Capture the cell that displays the provided text and extract its (x, y) central coordinate. 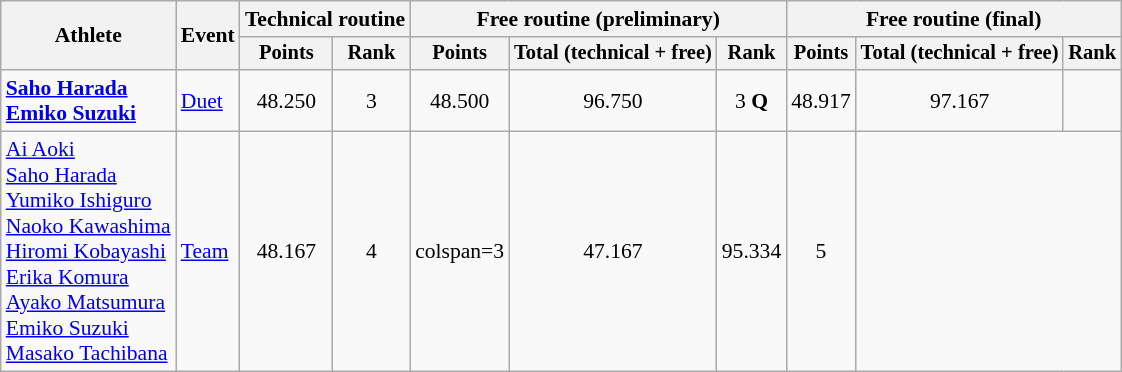
4 (372, 252)
3 (372, 100)
95.334 (752, 252)
3 Q (752, 100)
47.167 (613, 252)
5 (820, 252)
Event (208, 36)
48.167 (286, 252)
Team (208, 252)
Athlete (88, 36)
Free routine (final) (954, 19)
Saho HaradaEmiko Suzuki (88, 100)
48.250 (286, 100)
48.917 (820, 100)
Ai AokiSaho HaradaYumiko IshiguroNaoko KawashimaHiromi KobayashiErika KomuraAyako MatsumuraEmiko SuzukiMasako Tachibana (88, 252)
97.167 (960, 100)
colspan=3 (460, 252)
96.750 (613, 100)
Free routine (preliminary) (598, 19)
Technical routine (325, 19)
48.500 (460, 100)
Duet (208, 100)
